Search for the cell housing the specified text and yield its (x, y) center coordinate. 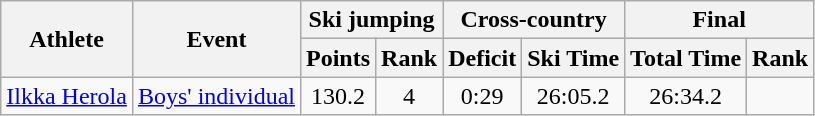
0:29 (482, 96)
Ski Time (574, 58)
Ski jumping (371, 20)
4 (410, 96)
Cross-country (534, 20)
26:34.2 (686, 96)
Points (338, 58)
Deficit (482, 58)
Total Time (686, 58)
Athlete (67, 39)
Final (720, 20)
Event (216, 39)
130.2 (338, 96)
26:05.2 (574, 96)
Boys' individual (216, 96)
Ilkka Herola (67, 96)
